Search for the cell housing the specified text and yield its [X, Y] center coordinate. 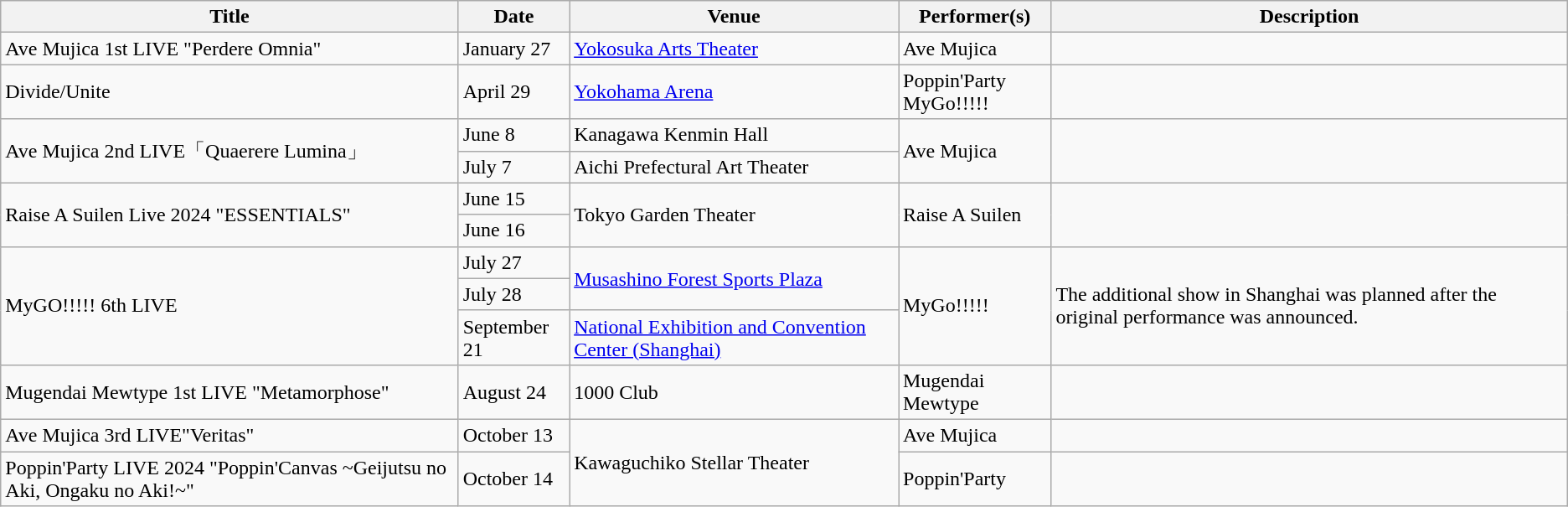
Ave Mujica 2nd LIVE「Quaerere Lumina」 [230, 151]
Description [1309, 17]
Mugendai Mewtype [974, 392]
June 8 [513, 135]
MyGo!!!!! [974, 305]
August 24 [513, 392]
Date [513, 17]
Poppin'Party [974, 478]
October 13 [513, 435]
Poppin'Party LIVE 2024 "Poppin'Canvas ~Geijutsu no Aki, Ongaku no Aki!~" [230, 478]
June 15 [513, 199]
MyGO!!!!! 6th LIVE [230, 305]
Performer(s) [974, 17]
1000 Club [734, 392]
Musashino Forest Sports Plaza [734, 278]
National Exhibition and Convention Center (Shanghai) [734, 337]
Venue [734, 17]
Kanagawa Kenmin Hall [734, 135]
Yokohama Arena [734, 92]
January 27 [513, 49]
July 28 [513, 294]
Tokyo Garden Theater [734, 215]
Aichi Prefectural Art Theater [734, 167]
Poppin'PartyMyGo!!!!! [974, 92]
Raise A Suilen [974, 215]
October 14 [513, 478]
Kawaguchiko Stellar Theater [734, 463]
Title [230, 17]
Ave Mujica 1st LIVE "Perdere Omnia" [230, 49]
June 16 [513, 230]
Divide/Unite [230, 92]
Mugendai Mewtype 1st LIVE "Metamorphose" [230, 392]
The additional show in Shanghai was planned after the original performance was announced. [1309, 305]
July 7 [513, 167]
July 27 [513, 262]
Yokosuka Arts Theater [734, 49]
Ave Mujica 3rd LIVE"Veritas" [230, 435]
September 21 [513, 337]
April 29 [513, 92]
Raise A Suilen Live 2024 "ESSENTIALS" [230, 215]
